Determine the [X, Y] coordinate at the center of the cell enclosing the given text.  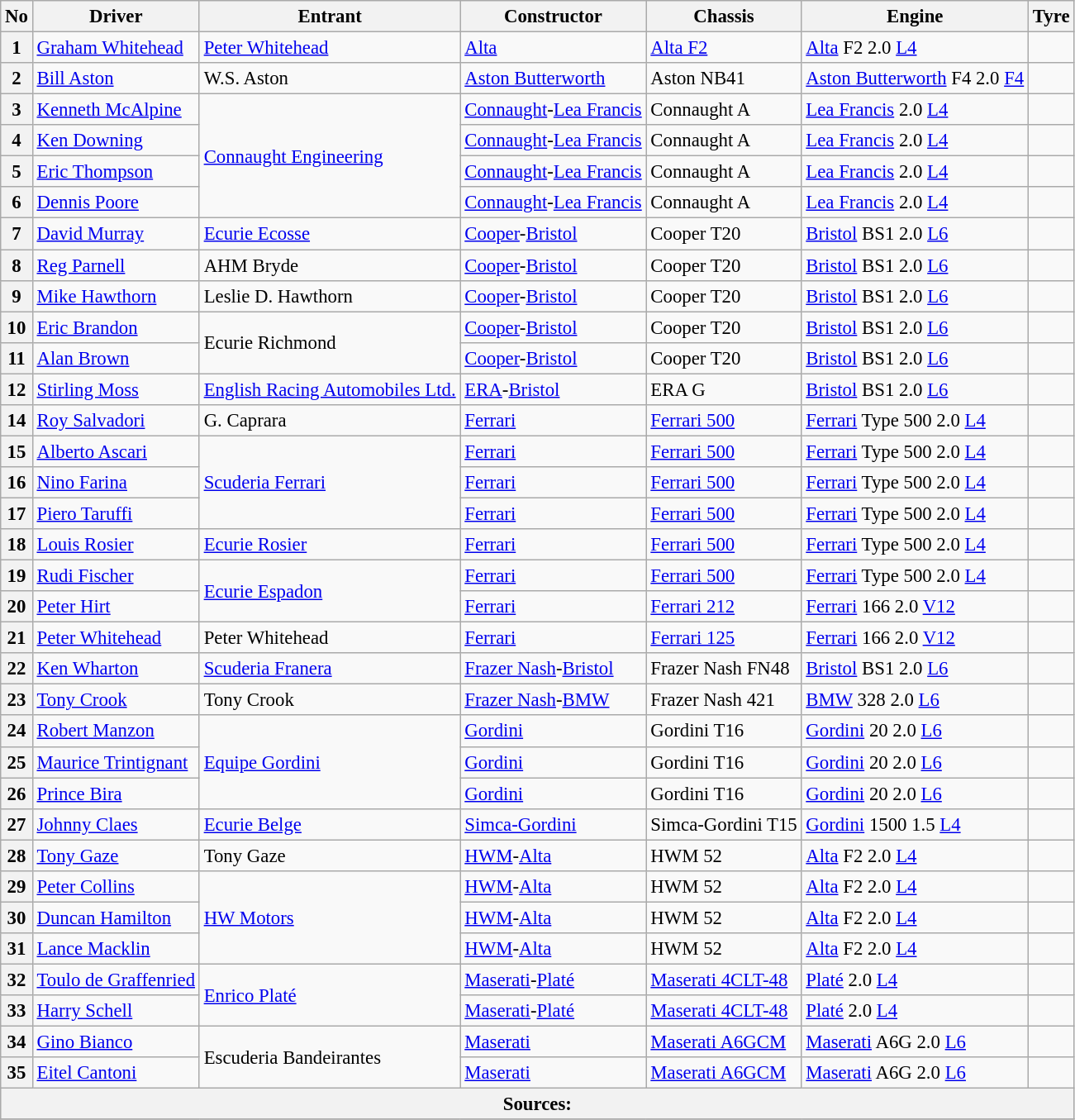
28 [17, 855]
Duncan Hamilton [116, 917]
23 [17, 700]
Sources: [537, 1104]
Eric Thompson [116, 172]
Leslie D. Hawthorn [330, 296]
Louis Rosier [116, 545]
Nino Farina [116, 483]
Ecurie Espadon [330, 592]
Aston Butterworth [554, 79]
14 [17, 421]
Alta F2 [724, 48]
Maurice Trintignant [116, 762]
8 [17, 265]
Ecurie Richmond [330, 342]
26 [17, 794]
W.S. Aston [330, 79]
31 [17, 949]
ERA G [724, 389]
Lance Macklin [116, 949]
Ken Downing [116, 141]
Alta [554, 48]
Ferrari 125 [724, 638]
Constructor [554, 17]
10 [17, 327]
Bill Aston [116, 79]
Scuderia Franera [330, 669]
Connaught Engineering [330, 156]
5 [17, 172]
Kenneth McAlpine [116, 110]
David Murray [116, 234]
AHM Bryde [330, 265]
Frazer Nash-BMW [554, 700]
33 [17, 1011]
15 [17, 451]
18 [17, 545]
Gino Bianco [116, 1042]
16 [17, 483]
ERA-Bristol [554, 389]
7 [17, 234]
3 [17, 110]
Escuderia Bandeirantes [330, 1058]
32 [17, 979]
25 [17, 762]
Gordini 1500 1.5 L4 [916, 824]
22 [17, 669]
Toulo de Graffenried [116, 979]
17 [17, 513]
Ecurie Rosier [330, 545]
Reg Parnell [116, 265]
No [17, 17]
Equipe Gordini [330, 762]
Ecurie Belge [330, 824]
6 [17, 203]
Frazer Nash FN48 [724, 669]
BMW 328 2.0 L6 [916, 700]
Stirling Moss [116, 389]
Prince Bira [116, 794]
Eric Brandon [116, 327]
Tyre [1051, 17]
Eitel Cantoni [116, 1073]
Enrico Platé [330, 995]
HW Motors [330, 917]
Peter Hirt [116, 607]
Ecurie Ecosse [330, 234]
Simca-Gordini [554, 824]
Piero Taruffi [116, 513]
Alberto Ascari [116, 451]
9 [17, 296]
Graham Whitehead [116, 48]
Frazer Nash-Bristol [554, 669]
Peter Collins [116, 887]
29 [17, 887]
Aston Butterworth F4 2.0 F4 [916, 79]
34 [17, 1042]
Roy Salvadori [116, 421]
19 [17, 576]
24 [17, 732]
Simca-Gordini T15 [724, 824]
20 [17, 607]
2 [17, 79]
1 [17, 48]
Aston NB41 [724, 79]
Ken Wharton [116, 669]
Robert Manzon [116, 732]
Mike Hawthorn [116, 296]
Rudi Fischer [116, 576]
4 [17, 141]
Harry Schell [116, 1011]
27 [17, 824]
Chassis [724, 17]
Frazer Nash 421 [724, 700]
Alan Brown [116, 358]
Entrant [330, 17]
English Racing Automobiles Ltd. [330, 389]
Johnny Claes [116, 824]
Dennis Poore [116, 203]
11 [17, 358]
30 [17, 917]
G. Caprara [330, 421]
Driver [116, 17]
Ferrari 212 [724, 607]
21 [17, 638]
Scuderia Ferrari [330, 483]
35 [17, 1073]
12 [17, 389]
Engine [916, 17]
